Find where the given text appears and provide that cell's center as (x, y) coordinate. 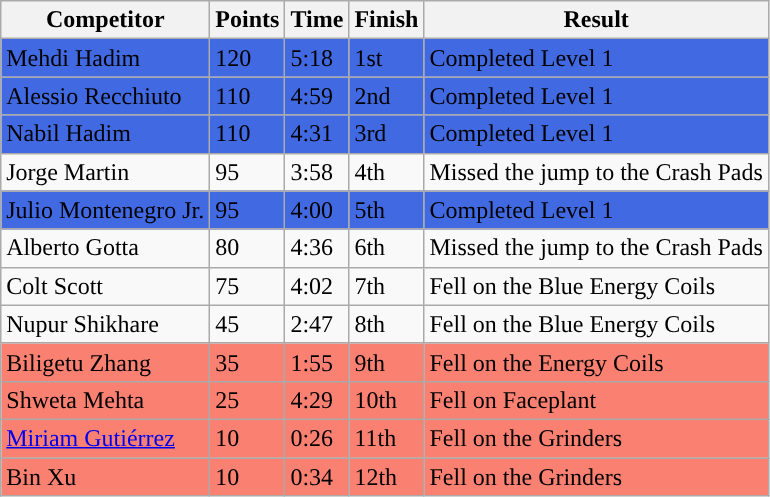
Julio Montenegro Jr. (106, 210)
Mehdi Hadim (106, 58)
3:58 (317, 172)
Nabil Hadim (106, 134)
Alberto Gotta (106, 248)
Result (596, 20)
120 (248, 58)
4:00 (317, 210)
4:29 (317, 400)
Points (248, 20)
12th (386, 477)
10th (386, 400)
45 (248, 324)
Fell on the Energy Coils (596, 362)
6th (386, 248)
Shweta Mehta (106, 400)
1:55 (317, 362)
8th (386, 324)
3rd (386, 134)
Jorge Martin (106, 172)
9th (386, 362)
Competitor (106, 20)
4:59 (317, 96)
Finish (386, 20)
Time (317, 20)
0:34 (317, 477)
Biligetu Zhang (106, 362)
Colt Scott (106, 286)
2:47 (317, 324)
7th (386, 286)
Bin Xu (106, 477)
Fell on Faceplant (596, 400)
4:36 (317, 248)
1st (386, 58)
Miriam Gutiérrez (106, 438)
4:02 (317, 286)
75 (248, 286)
4th (386, 172)
2nd (386, 96)
Alessio Recchiuto (106, 96)
11th (386, 438)
80 (248, 248)
25 (248, 400)
0:26 (317, 438)
35 (248, 362)
5:18 (317, 58)
Nupur Shikhare (106, 324)
4:31 (317, 134)
5th (386, 210)
